Search for the cell housing the specified text and yield its (x, y) center coordinate. 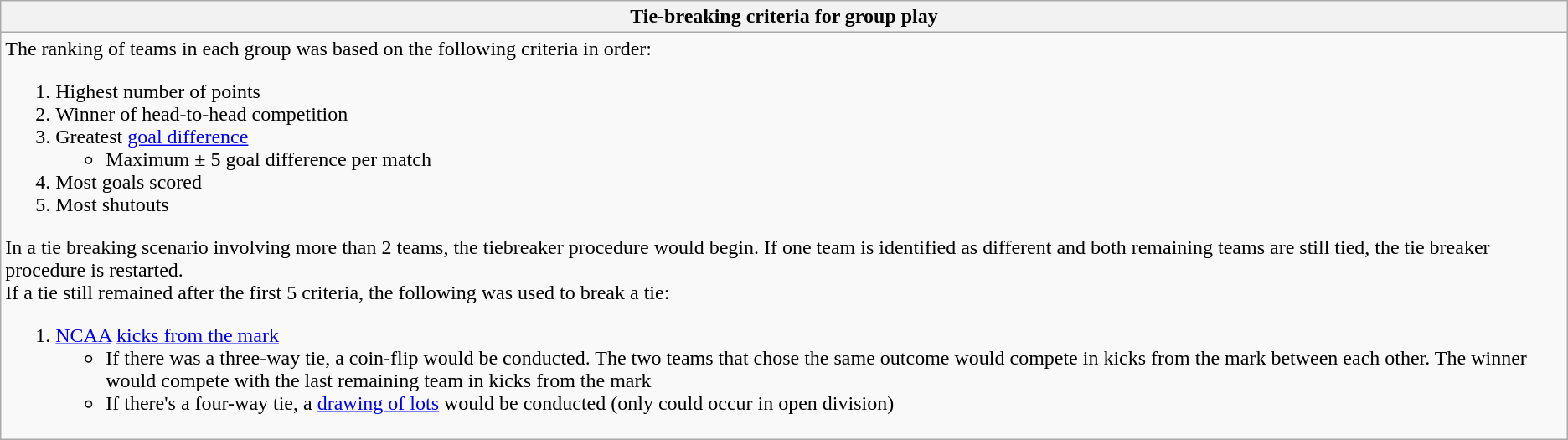
Tie-breaking criteria for group play (784, 17)
